Return [X, Y] of the center of cell containing provided text 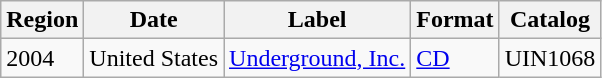
Label [318, 20]
Date [154, 20]
Underground, Inc. [318, 58]
2004 [42, 58]
Catalog [550, 20]
Format [455, 20]
Region [42, 20]
United States [154, 58]
UIN1068 [550, 58]
CD [455, 58]
